From the cell containing the given text, extract its center point as (x, y) coordinate. 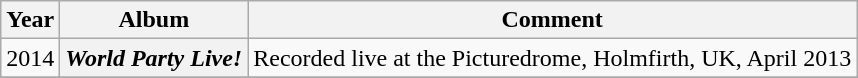
World Party Live! (154, 58)
2014 (30, 58)
Comment (552, 20)
Recorded live at the Picturedrome, Holmfirth, UK, April 2013 (552, 58)
Album (154, 20)
Year (30, 20)
